Find where the given text appears and provide that cell's center as (X, Y) coordinate. 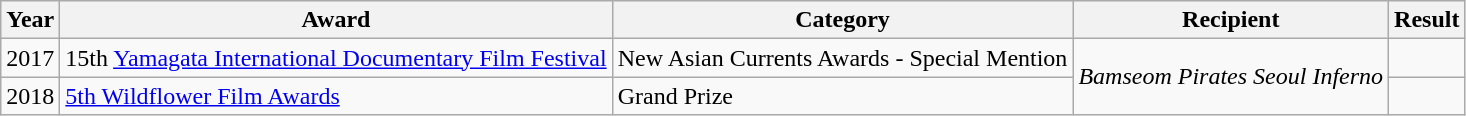
Result (1427, 20)
15th Yamagata International Documentary Film Festival (336, 58)
5th Wildflower Film Awards (336, 96)
Grand Prize (842, 96)
Year (30, 20)
2017 (30, 58)
Award (336, 20)
Recipient (1231, 20)
Bamseom Pirates Seoul Inferno (1231, 77)
2018 (30, 96)
New Asian Currents Awards - Special Mention (842, 58)
Category (842, 20)
